Identify which cell holds the provided text, then report its [x, y] central coordinate. 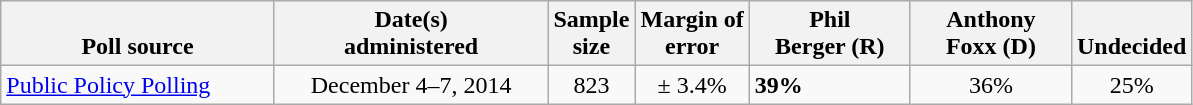
AnthonyFoxx (D) [990, 34]
Undecided [1131, 34]
823 [592, 85]
Poll source [138, 34]
39% [830, 85]
25% [1131, 85]
36% [990, 85]
December 4–7, 2014 [411, 85]
Public Policy Polling [138, 85]
Samplesize [592, 34]
Margin oferror [692, 34]
Date(s)administered [411, 34]
± 3.4% [692, 85]
PhilBerger (R) [830, 34]
